Locate the cell with the specified text and output its [X, Y] center coordinate. 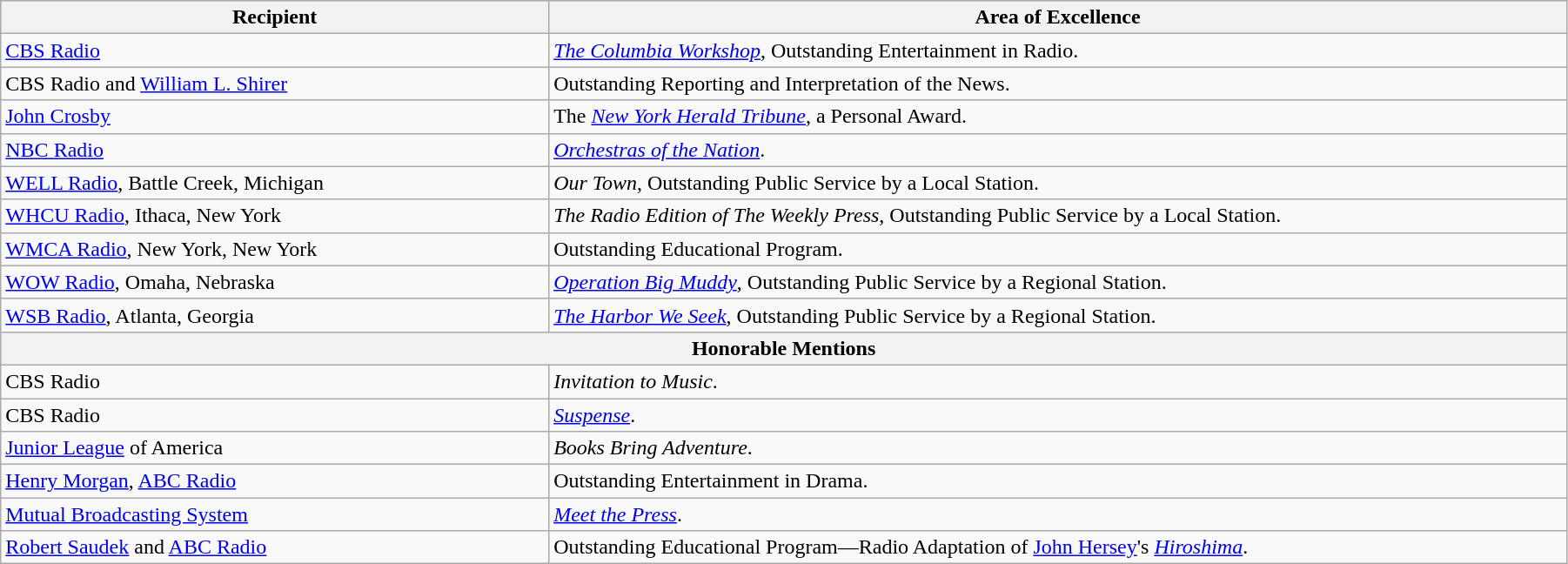
John Crosby [275, 117]
Mutual Broadcasting System [275, 514]
Honorable Mentions [784, 348]
Outstanding Educational Program—Radio Adaptation of John Hersey's Hiroshima. [1058, 547]
The Radio Edition of The Weekly Press, Outstanding Public Service by a Local Station. [1058, 216]
Orchestras of the Nation. [1058, 150]
The Columbia Workshop, Outstanding Entertainment in Radio. [1058, 50]
Outstanding Educational Program. [1058, 249]
Operation Big Muddy, Outstanding Public Service by a Regional Station. [1058, 282]
Suspense. [1058, 415]
Books Bring Adventure. [1058, 448]
WMCA Radio, New York, New York [275, 249]
Area of Excellence [1058, 17]
Invitation to Music. [1058, 381]
Outstanding Reporting and Interpretation of the News. [1058, 84]
Meet the Press. [1058, 514]
WOW Radio, Omaha, Nebraska [275, 282]
NBC Radio [275, 150]
WHCU Radio, Ithaca, New York [275, 216]
Recipient [275, 17]
WELL Radio, Battle Creek, Michigan [275, 183]
Junior League of America [275, 448]
Henry Morgan, ABC Radio [275, 481]
CBS Radio and William L. Shirer [275, 84]
Robert Saudek and ABC Radio [275, 547]
Outstanding Entertainment in Drama. [1058, 481]
Our Town, Outstanding Public Service by a Local Station. [1058, 183]
WSB Radio, Atlanta, Georgia [275, 315]
The Harbor We Seek, Outstanding Public Service by a Regional Station. [1058, 315]
The New York Herald Tribune, a Personal Award. [1058, 117]
